Provide the [X, Y] coordinate of the cell's center where the given text is located.  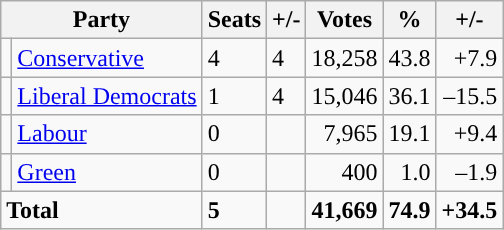
15,046 [344, 96]
43.8 [410, 58]
Green [107, 172]
5 [234, 210]
Liberal Democrats [107, 96]
+7.9 [470, 58]
7,965 [344, 134]
19.1 [410, 134]
1 [234, 96]
Labour [107, 134]
–15.5 [470, 96]
–1.9 [470, 172]
+34.5 [470, 210]
Votes [344, 20]
41,669 [344, 210]
18,258 [344, 58]
400 [344, 172]
Total [102, 210]
Seats [234, 20]
1.0 [410, 172]
Party [102, 20]
Conservative [107, 58]
74.9 [410, 210]
% [410, 20]
36.1 [410, 96]
+9.4 [470, 134]
